Return [x, y] of the center of cell containing provided text 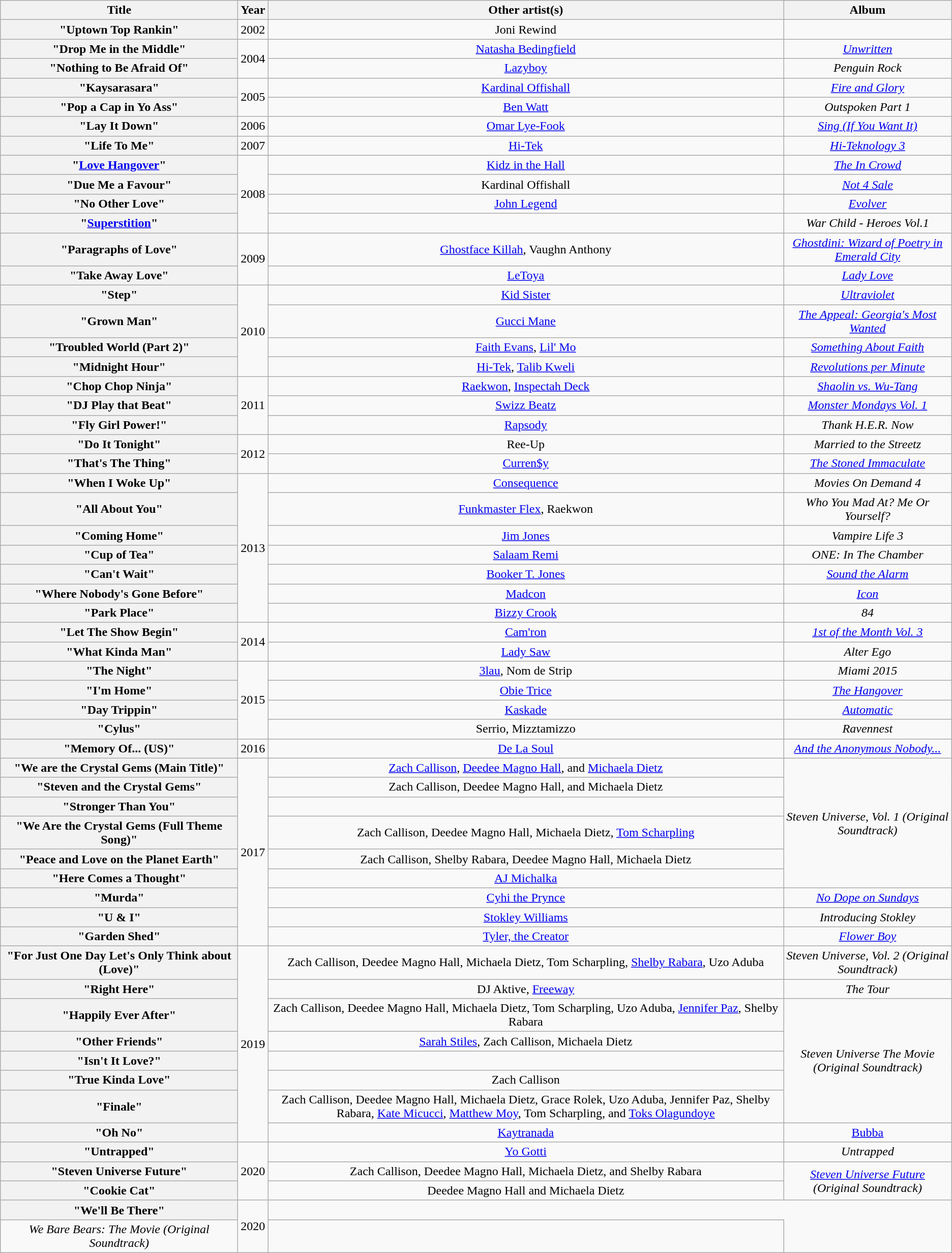
"Chop Chop Ninja" [119, 386]
Steven Universe Future (Original Soundtrack) [868, 1181]
2016 [253, 748]
Kidz in the Hall [526, 165]
"Do It Tonight" [119, 444]
Alter Ego [868, 652]
"Superstition" [119, 223]
Zach Callison, Deedee Magno Hall, Michaela Dietz, and Shelby Rabara [526, 1171]
"Lay It Down" [119, 126]
Ravennest [868, 729]
"Isn't It Love?" [119, 1061]
Ultraviolet [868, 295]
"Due Me a Favour" [119, 184]
2004 [253, 59]
Steven Universe, Vol. 2 (Original Soundtrack) [868, 963]
Icon [868, 594]
"We'll Be There" [119, 1210]
DJ Aktive, Freeway [526, 989]
"Take Away Love" [119, 276]
Serrio, Mizztamizzo [526, 729]
No Dope on Sundays [868, 897]
"Cylus" [119, 729]
Obie Trice [526, 690]
"Let The Show Begin" [119, 632]
Kaytranada [526, 1132]
2019 [253, 1044]
Sing (If You Want It) [868, 126]
LeToya [526, 276]
Album [868, 10]
"We Are the Crystal Gems (Full Theme Song)" [119, 832]
Cam'ron [526, 632]
"U & I" [119, 917]
"Here Comes a Thought" [119, 878]
Bizzy Crook [526, 613]
Sound the Alarm [868, 574]
Fire and Glory [868, 88]
2005 [253, 97]
And the Anonymous Nobody... [868, 748]
"Life To Me" [119, 145]
Monster Mondays Vol. 1 [868, 405]
The Stoned Immaculate [868, 463]
2002 [253, 30]
Kaskade [526, 710]
Bubba [868, 1132]
De La Soul [526, 748]
Omar Lye-Fook [526, 126]
Tyler, the Creator [526, 937]
"Nothing to Be Afraid Of" [119, 68]
Deedee Magno Hall and Michaela Dietz [526, 1190]
Natasha Bedingfield [526, 49]
Miami 2015 [868, 671]
AJ Michalka [526, 878]
2011 [253, 405]
Unwritten [868, 49]
Ree-Up [526, 444]
2010 [253, 331]
Zach Callison, Deedee Magno Hall, Michaela Dietz, Tom Scharpling, Uzo Aduba, Jennifer Paz, Shelby Rabara [526, 1015]
"Murda" [119, 897]
Evolver [868, 203]
"Drop Me in the Middle" [119, 49]
84 [868, 613]
Ghostdini: Wizard of Poetry in Emerald City [868, 249]
"Day Trippin" [119, 710]
Lady Saw [526, 652]
3lau, Nom de Strip [526, 671]
Lady Love [868, 276]
Automatic [868, 710]
"I'm Home" [119, 690]
"That's The Thing" [119, 463]
"What Kinda Man" [119, 652]
"Step" [119, 295]
Curren$y [526, 463]
"Love Hangover" [119, 165]
Hi-Teknology 3 [868, 145]
Something About Faith [868, 347]
Vampire Life 3 [868, 535]
2012 [253, 454]
Revolutions per Minute [868, 367]
The Appeal: Georgia's Most Wanted [868, 322]
"Oh No" [119, 1132]
"Troubled World (Part 2)" [119, 347]
Hi-Tek [526, 145]
Introducing Stokley [868, 917]
"Finale" [119, 1106]
Kid Sister [526, 295]
"Memory Of... (US)" [119, 748]
"We are the Crystal Gems (Main Title)" [119, 768]
Zach Callison, Deedee Magno Hall, Michaela Dietz, Tom Scharpling, Shelby Rabara, Uzo Aduba [526, 963]
ONE: In The Chamber [868, 555]
"Peace and Love on the Planet Earth" [119, 859]
"Park Place" [119, 613]
Movies On Demand 4 [868, 483]
Sarah Stiles, Zach Callison, Michaela Dietz [526, 1041]
Not 4 Sale [868, 184]
Ben Watt [526, 107]
2017 [253, 852]
"Cup of Tea" [119, 555]
The In Crowd [868, 165]
Year [253, 10]
John Legend [526, 203]
Funkmaster Flex, Raekwon [526, 509]
We Bare Bears: The Movie (Original Soundtrack) [119, 1236]
Booker T. Jones [526, 574]
"Other Friends" [119, 1041]
"Cookie Cat" [119, 1190]
Penguin Rock [868, 68]
Steven Universe, Vol. 1 (Original Soundtrack) [868, 823]
2006 [253, 126]
2008 [253, 194]
Yo Gotti [526, 1152]
Steven Universe The Movie (Original Soundtrack) [868, 1061]
2007 [253, 145]
Outspoken Part 1 [868, 107]
War Child - Heroes Vol.1 [868, 223]
Shaolin vs. Wu-Tang [868, 386]
"Uptown Top Rankin" [119, 30]
Ghostface Killah, Vaughn Anthony [526, 249]
"Grown Man" [119, 322]
"Kaysarasara" [119, 88]
The Tour [868, 989]
Who You Mad At? Me Or Yourself? [868, 509]
Swizz Beatz [526, 405]
Title [119, 10]
"Pop a Cap in Yo Ass" [119, 107]
Gucci Mane [526, 322]
Jim Jones [526, 535]
Zach Callison, Shelby Rabara, Deedee Magno Hall, Michaela Dietz [526, 859]
Cyhi the Prynce [526, 897]
"Stronger Than You" [119, 806]
Lazyboy [526, 68]
Consequence [526, 483]
"Garden Shed" [119, 937]
The Hangover [868, 690]
Faith Evans, Lil' Mo [526, 347]
"Midnight Hour" [119, 367]
"Steven Universe Future" [119, 1171]
"Right Here" [119, 989]
"When I Woke Up" [119, 483]
"Steven and the Crystal Gems" [119, 787]
Flower Boy [868, 937]
"Paragraphs of Love" [119, 249]
"Can't Wait" [119, 574]
"Fly Girl Power!" [119, 425]
"Where Nobody's Gone Before" [119, 594]
Joni Rewind [526, 30]
Untrapped [868, 1152]
Rapsody [526, 425]
"DJ Play that Beat" [119, 405]
2009 [253, 259]
Zach Callison, Deedee Magno Hall, Michaela Dietz, Tom Scharpling [526, 832]
Raekwon, Inspectah Deck [526, 386]
2014 [253, 642]
"No Other Love" [119, 203]
Other artist(s) [526, 10]
"Coming Home" [119, 535]
"All About You" [119, 509]
"Happily Ever After" [119, 1015]
Married to the Streetz [868, 444]
Thank H.E.R. Now [868, 425]
Zach Callison [526, 1080]
"Untrapped" [119, 1152]
Hi-Tek, Talib Kweli [526, 367]
2015 [253, 700]
"The Night" [119, 671]
Salaam Remi [526, 555]
"For Just One Day Let's Only Think about (Love)" [119, 963]
Madcon [526, 594]
"True Kinda Love" [119, 1080]
Stokley Williams [526, 917]
1st of the Month Vol. 3 [868, 632]
2013 [253, 547]
